Provide the [X, Y] coordinate of the cell's center where the given text is located.  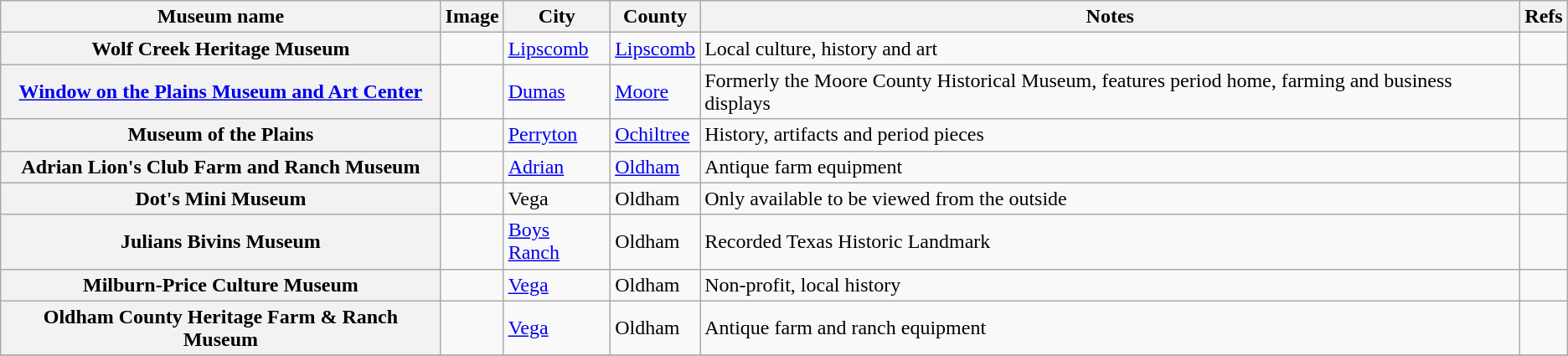
Oldham County Heritage Farm & Ranch Museum [221, 328]
Notes [1111, 17]
Adrian Lion's Club Farm and Ranch Museum [221, 167]
Boys Ranch [557, 241]
Local culture, history and art [1111, 49]
Refs [1544, 17]
Dot's Mini Museum [221, 199]
Museum name [221, 17]
Image [472, 17]
County [655, 17]
History, artifacts and period pieces [1111, 135]
Window on the Plains Museum and Art Center [221, 92]
Recorded Texas Historic Landmark [1111, 241]
Ochiltree [655, 135]
Wolf Creek Heritage Museum [221, 49]
Formerly the Moore County Historical Museum, features period home, farming and business displays [1111, 92]
Museum of the Plains [221, 135]
Antique farm and ranch equipment [1111, 328]
Non-profit, local history [1111, 285]
Antique farm equipment [1111, 167]
Only available to be viewed from the outside [1111, 199]
Perryton [557, 135]
City [557, 17]
Moore [655, 92]
Julians Bivins Museum [221, 241]
Milburn-Price Culture Museum [221, 285]
Dumas [557, 92]
Adrian [557, 167]
